Return (x, y) of the center of cell containing provided text 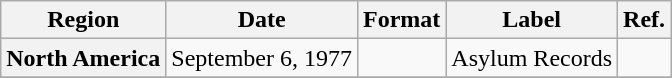
Asylum Records (532, 58)
Region (84, 20)
Label (532, 20)
Format (401, 20)
Ref. (644, 20)
North America (84, 58)
Date (262, 20)
September 6, 1977 (262, 58)
